Extract the [x, y] coordinate from the center of the cell holding the provided text.  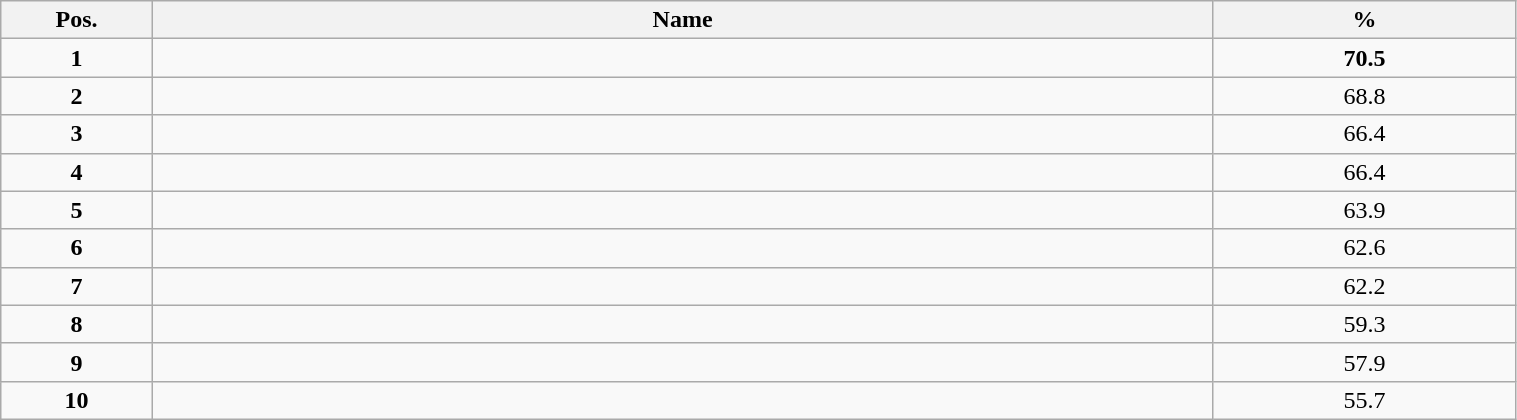
62.6 [1364, 248]
% [1364, 20]
Name [682, 20]
55.7 [1364, 400]
4 [77, 172]
3 [77, 134]
Pos. [77, 20]
8 [77, 324]
59.3 [1364, 324]
9 [77, 362]
70.5 [1364, 58]
1 [77, 58]
7 [77, 286]
68.8 [1364, 96]
62.2 [1364, 286]
5 [77, 210]
63.9 [1364, 210]
6 [77, 248]
2 [77, 96]
57.9 [1364, 362]
10 [77, 400]
